Detect which cell encompasses the target text, then output its (X, Y) center coordinate. 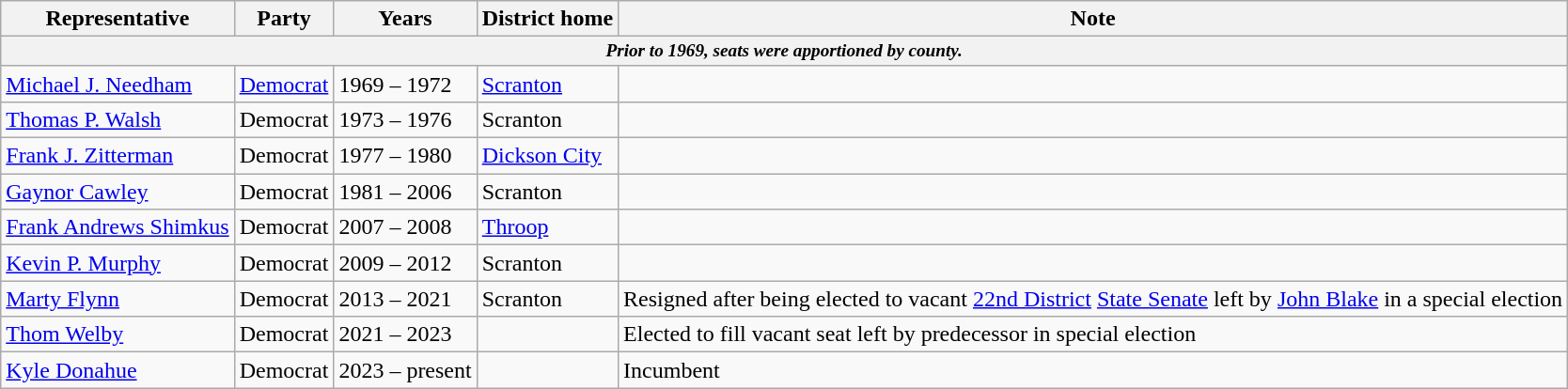
Kevin P. Murphy (118, 263)
Dickson City (547, 156)
Incumbent (1093, 370)
Representative (118, 19)
Thom Welby (118, 335)
District home (547, 19)
Elected to fill vacant seat left by predecessor in special election (1093, 335)
1969 – 1972 (405, 84)
2021 – 2023 (405, 335)
Prior to 1969, seats were apportioned by county. (784, 52)
Resigned after being elected to vacant 22nd District State Senate left by John Blake in a special election (1093, 299)
Gaynor Cawley (118, 192)
Michael J. Needham (118, 84)
Years (405, 19)
Frank J. Zitterman (118, 156)
Marty Flynn (118, 299)
Throop (547, 227)
Frank Andrews Shimkus (118, 227)
2023 – present (405, 370)
1973 – 1976 (405, 120)
1981 – 2006 (405, 192)
Party (284, 19)
Kyle Donahue (118, 370)
2009 – 2012 (405, 263)
2013 – 2021 (405, 299)
2007 – 2008 (405, 227)
Thomas P. Walsh (118, 120)
Note (1093, 19)
1977 – 1980 (405, 156)
